From the cell containing the given text, extract its center point as (x, y) coordinate. 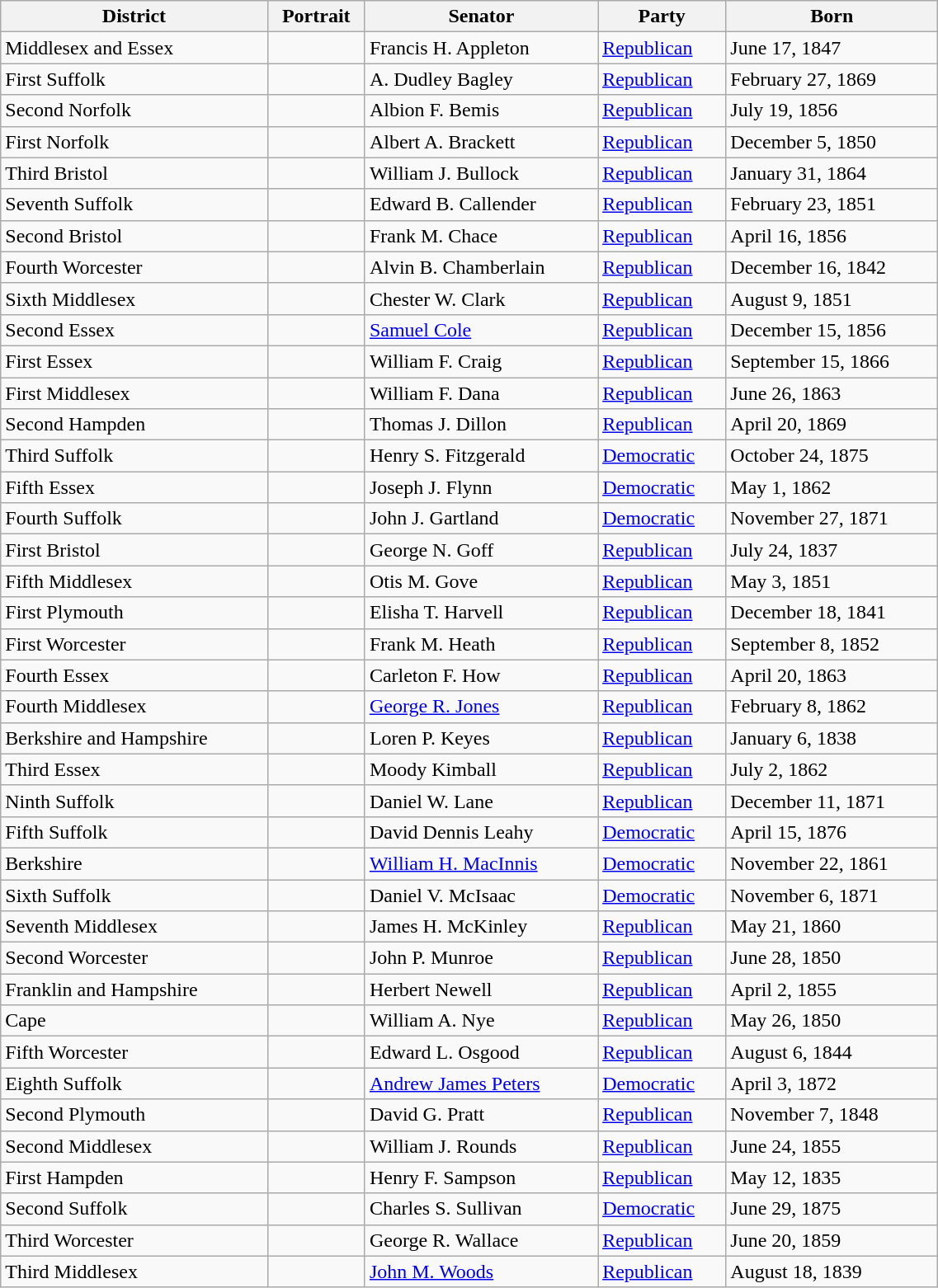
May 26, 1850 (832, 1021)
August 6, 1844 (832, 1052)
August 18, 1839 (832, 1272)
First Plymouth (134, 613)
Third Bristol (134, 173)
Henry F. Sampson (481, 1178)
Daniel V. McIsaac (481, 895)
First Essex (134, 361)
Senator (481, 16)
February 23, 1851 (832, 204)
George R. Wallace (481, 1240)
John P. Munroe (481, 958)
December 16, 1842 (832, 267)
November 22, 1861 (832, 863)
April 20, 1869 (832, 425)
Herbert Newell (481, 990)
William J. Rounds (481, 1146)
Fourth Essex (134, 675)
February 8, 1862 (832, 707)
First Hampden (134, 1178)
Born (832, 16)
James H. McKinley (481, 927)
Samuel Cole (481, 330)
June 17, 1847 (832, 48)
April 20, 1863 (832, 675)
Second Essex (134, 330)
Fifth Suffolk (134, 832)
June 28, 1850 (832, 958)
December 18, 1841 (832, 613)
June 29, 1875 (832, 1209)
George N. Goff (481, 550)
George R. Jones (481, 707)
Second Hampden (134, 425)
Fifth Middlesex (134, 581)
Fourth Worcester (134, 267)
September 15, 1866 (832, 361)
Chester W. Clark (481, 298)
Fourth Middlesex (134, 707)
Albion F. Bemis (481, 110)
Henry S. Fitzgerald (481, 456)
May 3, 1851 (832, 581)
Seventh Middlesex (134, 927)
February 27, 1869 (832, 79)
Ninth Suffolk (134, 801)
April 2, 1855 (832, 990)
May 21, 1860 (832, 927)
Second Norfolk (134, 110)
January 31, 1864 (832, 173)
June 26, 1863 (832, 393)
May 1, 1862 (832, 487)
John J. Gartland (481, 519)
Fifth Essex (134, 487)
Third Worcester (134, 1240)
Loren P. Keyes (481, 738)
William F. Dana (481, 393)
November 7, 1848 (832, 1115)
Second Worcester (134, 958)
Albert A. Brackett (481, 142)
David G. Pratt (481, 1115)
Cape (134, 1021)
April 16, 1856 (832, 236)
Second Bristol (134, 236)
January 6, 1838 (832, 738)
Elisha T. Harvell (481, 613)
David Dennis Leahy (481, 832)
Third Middlesex (134, 1272)
Frank M. Heath (481, 644)
Joseph J. Flynn (481, 487)
William H. MacInnis (481, 863)
William A. Nye (481, 1021)
May 12, 1835 (832, 1178)
August 9, 1851 (832, 298)
December 15, 1856 (832, 330)
July 24, 1837 (832, 550)
First Suffolk (134, 79)
First Norfolk (134, 142)
July 2, 1862 (832, 769)
July 19, 1856 (832, 110)
William J. Bullock (481, 173)
Otis M. Gove (481, 581)
Francis H. Appleton (481, 48)
John M. Woods (481, 1272)
Berkshire and Hampshire (134, 738)
Thomas J. Dillon (481, 425)
First Middlesex (134, 393)
Fifth Worcester (134, 1052)
Seventh Suffolk (134, 204)
Sixth Middlesex (134, 298)
December 5, 1850 (832, 142)
Third Suffolk (134, 456)
Frank M. Chace (481, 236)
Second Plymouth (134, 1115)
Fourth Suffolk (134, 519)
Party (662, 16)
Edward L. Osgood (481, 1052)
June 24, 1855 (832, 1146)
December 11, 1871 (832, 801)
June 20, 1859 (832, 1240)
Third Essex (134, 769)
Daniel W. Lane (481, 801)
Portrait (316, 16)
Andrew James Peters (481, 1084)
Berkshire (134, 863)
November 27, 1871 (832, 519)
First Worcester (134, 644)
Second Middlesex (134, 1146)
Eighth Suffolk (134, 1084)
William F. Craig (481, 361)
Carleton F. How (481, 675)
First Bristol (134, 550)
October 24, 1875 (832, 456)
April 15, 1876 (832, 832)
September 8, 1852 (832, 644)
Sixth Suffolk (134, 895)
Charles S. Sullivan (481, 1209)
Edward B. Callender (481, 204)
Moody Kimball (481, 769)
Second Suffolk (134, 1209)
November 6, 1871 (832, 895)
April 3, 1872 (832, 1084)
Middlesex and Essex (134, 48)
Franklin and Hampshire (134, 990)
A. Dudley Bagley (481, 79)
District (134, 16)
Alvin B. Chamberlain (481, 267)
